Pinpoint the cell where the given text exists, returning its [x, y] midpoint coordinate. 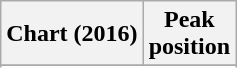
Chart (2016) [72, 34]
Peak position [189, 34]
